Find where the given text appears and provide that cell's center as [x, y] coordinate. 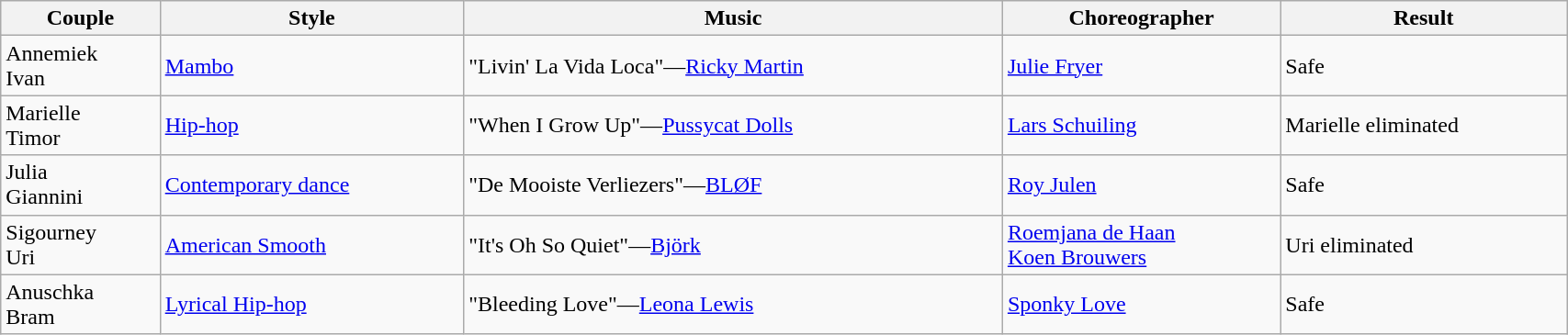
Result [1424, 18]
Sponky Love [1141, 305]
JuliaGiannini [81, 185]
Mambo [312, 66]
"It's Oh So Quiet"—Björk [733, 244]
Choreographer [1141, 18]
"Livin' La Vida Loca"—Ricky Martin [733, 66]
"De Mooiste Verliezers"—BLØF [733, 185]
"Bleeding Love"—Leona Lewis [733, 305]
Music [733, 18]
Uri eliminated [1424, 244]
SigourneyUri [81, 244]
Marielle eliminated [1424, 125]
"When I Grow Up"—Pussycat Dolls [733, 125]
Contemporary dance [312, 185]
Roy Julen [1141, 185]
Lars Schuiling [1141, 125]
Couple [81, 18]
Roemjana de HaanKoen Brouwers [1141, 244]
American Smooth [312, 244]
Style [312, 18]
MarielleTimor [81, 125]
Lyrical Hip-hop [312, 305]
Hip-hop [312, 125]
AnnemiekIvan [81, 66]
AnuschkaBram [81, 305]
Julie Fryer [1141, 66]
